Locate the cell with the specified text and output its (X, Y) center coordinate. 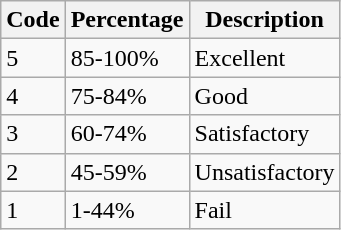
Fail (264, 210)
Good (264, 96)
5 (33, 58)
45-59% (127, 172)
Description (264, 20)
Excellent (264, 58)
4 (33, 96)
75-84% (127, 96)
60-74% (127, 134)
Satisfactory (264, 134)
Unsatisfactory (264, 172)
85-100% (127, 58)
Code (33, 20)
Percentage (127, 20)
3 (33, 134)
1 (33, 210)
2 (33, 172)
1-44% (127, 210)
